Extract the (X, Y) coordinate from the center of the cell holding the provided text.  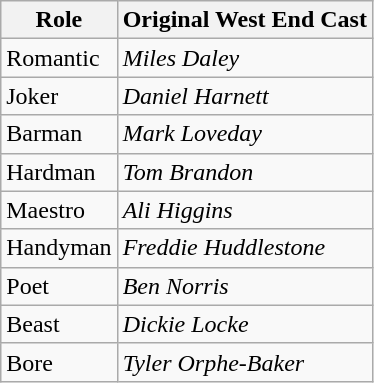
Daniel Harnett (244, 96)
Mark Loveday (244, 134)
Joker (59, 96)
Role (59, 20)
Dickie Locke (244, 324)
Original West End Cast (244, 20)
Poet (59, 286)
Hardman (59, 172)
Handyman (59, 248)
Maestro (59, 210)
Beast (59, 324)
Bore (59, 362)
Tom Brandon (244, 172)
Ben Norris (244, 286)
Miles Daley (244, 58)
Ali Higgins (244, 210)
Romantic (59, 58)
Tyler Orphe-Baker (244, 362)
Barman (59, 134)
Freddie Huddlestone (244, 248)
